Scan for the cell matching the given text and deliver its (X, Y) coordinate at center. 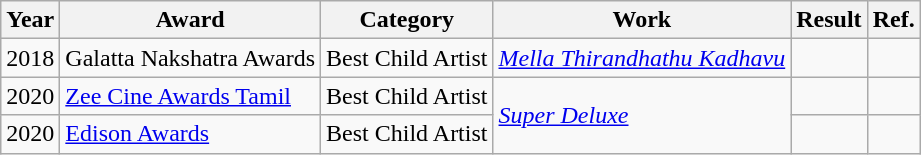
Zee Cine Awards Tamil (190, 96)
Super Deluxe (642, 115)
Result (829, 20)
Mella Thirandhathu Kadhavu (642, 58)
Ref. (894, 20)
2018 (30, 58)
Work (642, 20)
Galatta Nakshatra Awards (190, 58)
Category (407, 20)
Edison Awards (190, 134)
Year (30, 20)
Award (190, 20)
